Extract the (x, y) coordinate from the center of the cell holding the provided text.  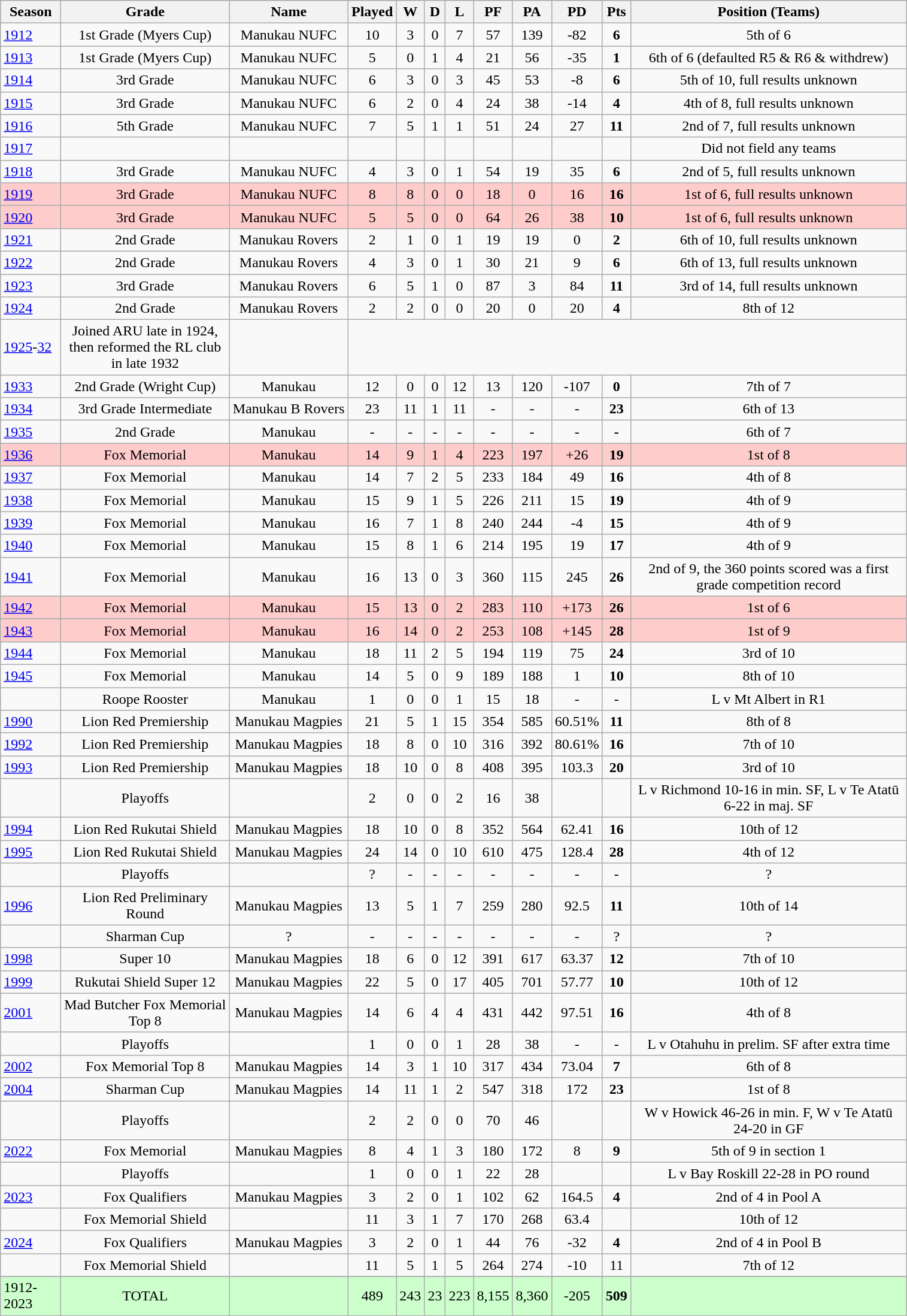
Lion Red Preliminary Round (145, 906)
2nd of 4 in Pool B (769, 1242)
434 (532, 1066)
75 (577, 653)
1990 (31, 722)
170 (493, 1220)
8th of 12 (769, 308)
5th Grade (145, 126)
57.77 (577, 982)
7th of 7 (769, 386)
283 (493, 607)
1934 (31, 409)
360 (493, 576)
2001 (31, 1012)
180 (493, 1151)
1916 (31, 126)
1917 (31, 149)
35 (577, 171)
Played (372, 12)
475 (532, 852)
1913 (31, 58)
63.4 (577, 1220)
56 (532, 58)
L v Richmond 10-16 in min. SF, L v Te Atatū 6-22 in maj. SF (769, 798)
1992 (31, 745)
120 (532, 386)
564 (532, 829)
395 (532, 767)
1919 (31, 194)
2nd of 9, the 360 points scored was a first grade competition record (769, 576)
70 (493, 1120)
119 (532, 653)
354 (493, 722)
84 (577, 286)
103.3 (577, 767)
Mad Butcher Fox Memorial Top 8 (145, 1012)
1922 (31, 262)
701 (532, 982)
73.04 (577, 1066)
64 (493, 217)
195 (532, 546)
54 (493, 171)
-10 (577, 1265)
-14 (577, 103)
-35 (577, 58)
-82 (577, 35)
442 (532, 1012)
53 (532, 80)
489 (372, 1296)
8th of 10 (769, 676)
1993 (31, 767)
-8 (577, 80)
49 (577, 477)
51 (493, 126)
233 (493, 477)
Position (Teams) (769, 12)
1938 (31, 500)
1912 (31, 35)
214 (493, 546)
547 (493, 1089)
1940 (31, 546)
1914 (31, 80)
1941 (31, 576)
2004 (31, 1089)
Manukau B Rovers (289, 409)
391 (493, 959)
268 (532, 1220)
264 (493, 1265)
L v Mt Albert in R1 (769, 699)
5th of 9 in section 1 (769, 1151)
2024 (31, 1242)
211 (532, 500)
62 (532, 1197)
4th of 12 (769, 852)
194 (493, 653)
4th of 8, full results unknown (769, 103)
3rd of 14, full results unknown (769, 286)
610 (493, 852)
6th of 13 (769, 409)
189 (493, 676)
Fox Memorial Top 8 (145, 1066)
8,360 (532, 1296)
Joined ARU late in 1924, then reformed the RL club in late 1932 (145, 347)
Name (289, 12)
+26 (577, 455)
1933 (31, 386)
L v Otahuhu in prelim. SF after extra time (769, 1043)
1937 (31, 477)
392 (532, 745)
1923 (31, 286)
2022 (31, 1151)
6th of 6 (defaulted R5 & R6 & withdrew) (769, 58)
5th of 10, full results unknown (769, 80)
164.5 (577, 1197)
1935 (31, 432)
6th of 8 (769, 1066)
80.61% (577, 745)
431 (493, 1012)
8th of 8 (769, 722)
Roope Rooster (145, 699)
PD (577, 12)
5th of 6 (769, 35)
-32 (577, 1242)
27 (577, 126)
1921 (31, 240)
108 (532, 630)
W (411, 12)
62.41 (577, 829)
D (435, 12)
1925-32 (31, 347)
244 (532, 523)
1995 (31, 852)
2002 (31, 1066)
316 (493, 745)
1918 (31, 171)
1924 (31, 308)
Did not field any teams (769, 149)
110 (532, 607)
Grade (145, 12)
2nd of 7, full results unknown (769, 126)
1998 (31, 959)
2nd of 5, full results unknown (769, 171)
184 (532, 477)
1912-2023 (31, 1296)
Pts (617, 12)
253 (493, 630)
87 (493, 286)
1st of 9 (769, 630)
1945 (31, 676)
509 (617, 1296)
W v Howick 46-26 in min. F, W v Te Atatū 24-20 in GF (769, 1120)
46 (532, 1120)
1943 (31, 630)
128.4 (577, 852)
92.5 (577, 906)
-107 (577, 386)
197 (532, 455)
2nd Grade (Wright Cup) (145, 386)
1994 (31, 829)
TOTAL (145, 1296)
7th of 12 (769, 1265)
97.51 (577, 1012)
585 (532, 722)
408 (493, 767)
+145 (577, 630)
30 (493, 262)
-4 (577, 523)
1944 (31, 653)
63.37 (577, 959)
243 (411, 1296)
10th of 14 (769, 906)
2023 (31, 1197)
Season (31, 12)
L v Bay Roskill 22-28 in PO round (769, 1174)
PA (532, 12)
318 (532, 1089)
226 (493, 500)
102 (493, 1197)
Rukutai Shield Super 12 (145, 982)
60.51% (577, 722)
-205 (577, 1296)
139 (532, 35)
352 (493, 829)
6th of 7 (769, 432)
1996 (31, 906)
57 (493, 35)
317 (493, 1066)
1936 (31, 455)
240 (493, 523)
1st of 6 (769, 607)
617 (532, 959)
405 (493, 982)
115 (532, 576)
2nd of 4 in Pool A (769, 1197)
245 (577, 576)
PF (493, 12)
280 (532, 906)
L (460, 12)
1920 (31, 217)
6th of 13, full results unknown (769, 262)
76 (532, 1242)
3rd Grade Intermediate (145, 409)
1999 (31, 982)
1915 (31, 103)
6th of 10, full results unknown (769, 240)
1942 (31, 607)
259 (493, 906)
Super 10 (145, 959)
45 (493, 80)
274 (532, 1265)
8,155 (493, 1296)
44 (493, 1242)
1939 (31, 523)
+173 (577, 607)
188 (532, 676)
